Extract the (X, Y) coordinate from the center of the cell holding the provided text.  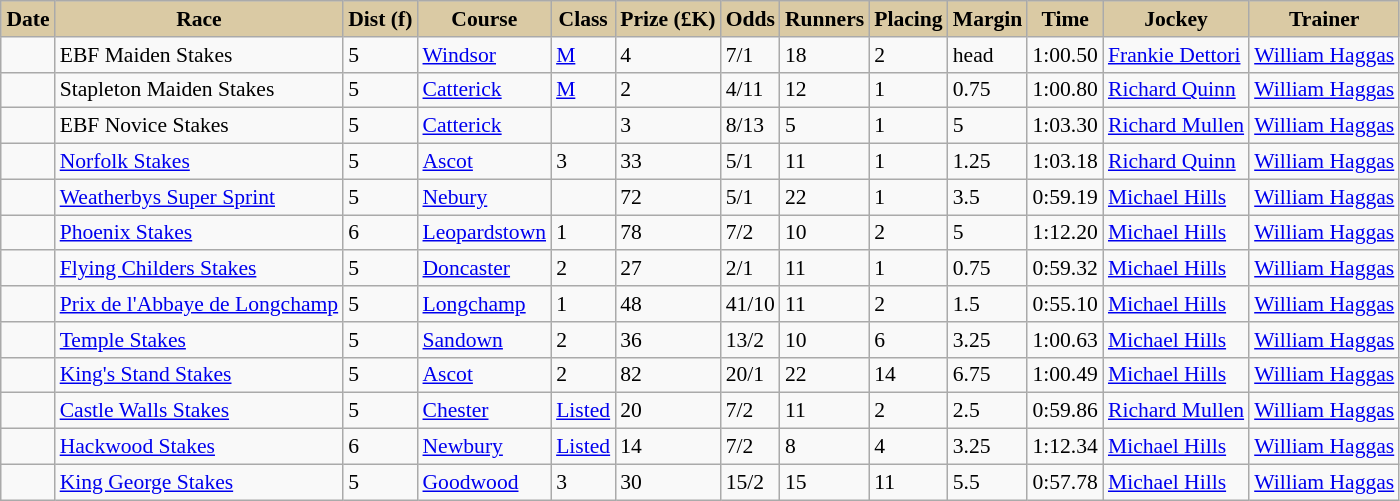
Frankie Dettori (1176, 55)
15/2 (750, 482)
20 (668, 411)
48 (668, 304)
30 (668, 482)
1:00.49 (1064, 375)
Jockey (1176, 19)
0:55.10 (1064, 304)
Race (200, 19)
EBF Maiden Stakes (200, 55)
78 (668, 233)
Leopardstown (484, 233)
Doncaster (484, 269)
Prize (£K) (668, 19)
2/1 (750, 269)
0:59.86 (1064, 411)
Margin (988, 19)
82 (668, 375)
72 (668, 197)
Weatherbys Super Sprint (200, 197)
33 (668, 162)
0:59.19 (1064, 197)
Newbury (484, 447)
head (988, 55)
6.75 (988, 375)
27 (668, 269)
36 (668, 340)
Dist (f) (380, 19)
5.5 (988, 482)
15 (824, 482)
Class (583, 19)
Goodwood (484, 482)
Course (484, 19)
8/13 (750, 126)
0:57.78 (1064, 482)
12 (824, 90)
King George Stakes (200, 482)
1:00.80 (1064, 90)
EBF Novice Stakes (200, 126)
1:03.18 (1064, 162)
King's Stand Stakes (200, 375)
Date (28, 19)
Placing (908, 19)
0:59.32 (1064, 269)
1.25 (988, 162)
Nebury (484, 197)
41/10 (750, 304)
4/11 (750, 90)
Odds (750, 19)
Hackwood Stakes (200, 447)
Castle Walls Stakes (200, 411)
8 (824, 447)
7/1 (750, 55)
1:12.34 (1064, 447)
1:03.30 (1064, 126)
3.5 (988, 197)
13/2 (750, 340)
Time (1064, 19)
Phoenix Stakes (200, 233)
Prix de l'Abbaye de Longchamp (200, 304)
Norfolk Stakes (200, 162)
Runners (824, 19)
2.5 (988, 411)
Chester (484, 411)
20/1 (750, 375)
Stapleton Maiden Stakes (200, 90)
1:12.20 (1064, 233)
Trainer (1324, 19)
Sandown (484, 340)
18 (824, 55)
Flying Childers Stakes (200, 269)
1.5 (988, 304)
1:00.63 (1064, 340)
Longchamp (484, 304)
1:00.50 (1064, 55)
Windsor (484, 55)
Temple Stakes (200, 340)
